Find where the given text appears and provide that cell's center as [X, Y] coordinate. 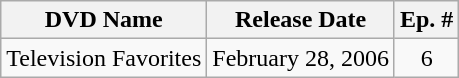
DVD Name [104, 20]
Ep. # [426, 20]
February 28, 2006 [301, 58]
Television Favorites [104, 58]
6 [426, 58]
Release Date [301, 20]
